For the text-containing cell, return its midpoint in (x, y) coordinate format. 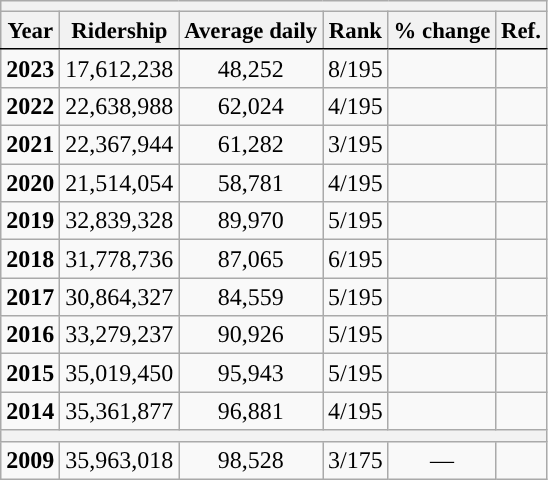
2014 (30, 411)
61,282 (251, 145)
2017 (30, 297)
Ref. (521, 31)
6/195 (356, 259)
8/195 (356, 68)
Ridership (120, 31)
30,864,327 (120, 297)
2021 (30, 145)
3/195 (356, 145)
% change (442, 31)
62,024 (251, 106)
2016 (30, 335)
Average daily (251, 31)
32,839,328 (120, 221)
22,367,944 (120, 145)
2009 (30, 460)
Year (30, 31)
21,514,054 (120, 183)
58,781 (251, 183)
35,019,450 (120, 373)
2022 (30, 106)
22,638,988 (120, 106)
84,559 (251, 297)
35,361,877 (120, 411)
2019 (30, 221)
33,279,237 (120, 335)
87,065 (251, 259)
— (442, 460)
Rank (356, 31)
3/175 (356, 460)
31,778,736 (120, 259)
95,943 (251, 373)
89,970 (251, 221)
90,926 (251, 335)
17,612,238 (120, 68)
2020 (30, 183)
96,881 (251, 411)
35,963,018 (120, 460)
2023 (30, 68)
2018 (30, 259)
48,252 (251, 68)
2015 (30, 373)
98,528 (251, 460)
